Return [x, y] of the center of cell containing provided text 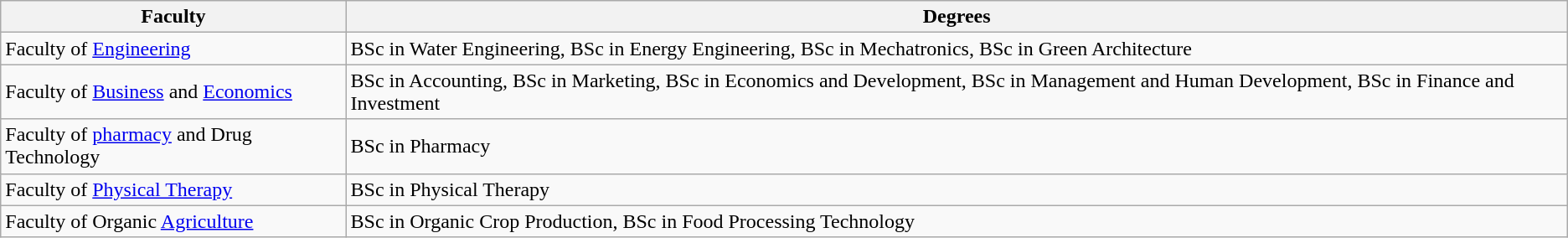
BSc in Water Engineering, BSc in Energy Engineering, BSc in Mechatronics, BSc in Green Architecture [957, 49]
BSc in Pharmacy [957, 146]
Faculty of Organic Agriculture [173, 221]
BSc in Organic Crop Production, BSc in Food Processing Technology [957, 221]
Faculty of Business and Economics [173, 92]
Faculty of pharmacy and Drug Technology [173, 146]
Faculty of Engineering [173, 49]
Faculty [173, 17]
BSc in Accounting, BSc in Marketing, BSc in Economics and Development, BSc in Management and Human Development, BSc in Finance and Investment [957, 92]
BSc in Physical Therapy [957, 189]
Faculty of Physical Therapy [173, 189]
Degrees [957, 17]
